Extract the (x, y) coordinate from the center of the cell holding the provided text.  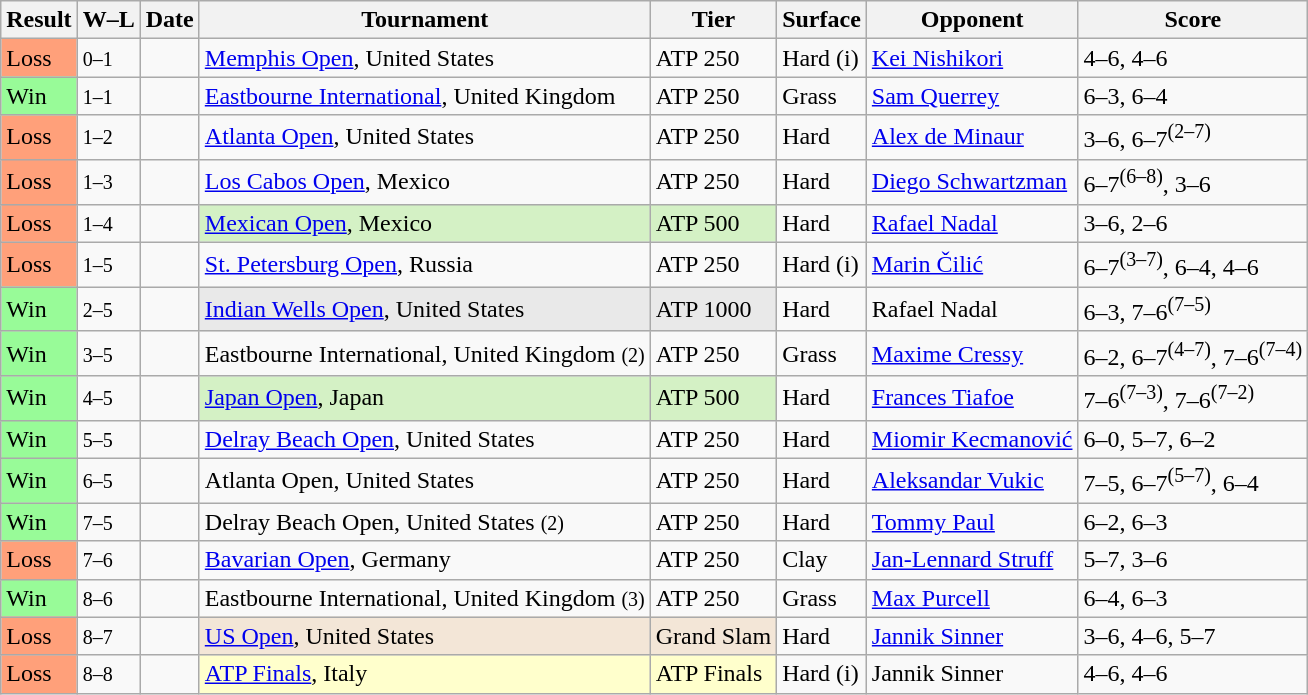
Delray Beach Open, United States (424, 439)
3–6, 2–6 (1193, 223)
Aleksandar Vukic (972, 480)
6–7(6–8), 3–6 (1193, 182)
Surface (822, 20)
5–5 (108, 439)
Grand Slam (713, 636)
Los Cabos Open, Mexico (424, 182)
Bavarian Open, Germany (424, 560)
7–6 (108, 560)
6–3, 6–4 (1193, 96)
1–1 (108, 96)
Eastbourne International, United Kingdom (2) (424, 354)
Opponent (972, 20)
Eastbourne International, United Kingdom (3) (424, 598)
Mexican Open, Mexico (424, 223)
3–5 (108, 354)
8–7 (108, 636)
ATP Finals, Italy (424, 674)
Kei Nishikori (972, 58)
7–6(7–3), 7–6(7–2) (1193, 398)
3–6, 4–6, 5–7 (1193, 636)
Tommy Paul (972, 522)
Marin Čilić (972, 264)
Delray Beach Open, United States (2) (424, 522)
Diego Schwartzman (972, 182)
US Open, United States (424, 636)
4–5 (108, 398)
6–3, 7–6(7–5) (1193, 310)
5–7, 3–6 (1193, 560)
0–1 (108, 58)
Memphis Open, United States (424, 58)
2–5 (108, 310)
6–2, 6–7(4–7), 7–6(7–4) (1193, 354)
Score (1193, 20)
Clay (822, 560)
Sam Querrey (972, 96)
Tier (713, 20)
ATP Finals (713, 674)
6–0, 5–7, 6–2 (1193, 439)
7–5 (108, 522)
8–8 (108, 674)
Indian Wells Open, United States (424, 310)
Japan Open, Japan (424, 398)
Result (39, 20)
Eastbourne International, United Kingdom (424, 96)
W–L (108, 20)
Alex de Minaur (972, 138)
Jan-Lennard Struff (972, 560)
7–5, 6–7(5–7), 6–4 (1193, 480)
Maxime Cressy (972, 354)
6–2, 6–3 (1193, 522)
1–5 (108, 264)
1–4 (108, 223)
6–7(3–7), 6–4, 4–6 (1193, 264)
6–5 (108, 480)
6–4, 6–3 (1193, 598)
8–6 (108, 598)
3–6, 6–7(2–7) (1193, 138)
Frances Tiafoe (972, 398)
Max Purcell (972, 598)
Date (170, 20)
Miomir Kecmanović (972, 439)
St. Petersburg Open, Russia (424, 264)
ATP 1000 (713, 310)
1–2 (108, 138)
1–3 (108, 182)
Tournament (424, 20)
